For the text-containing cell, return its midpoint in [X, Y] coordinate format. 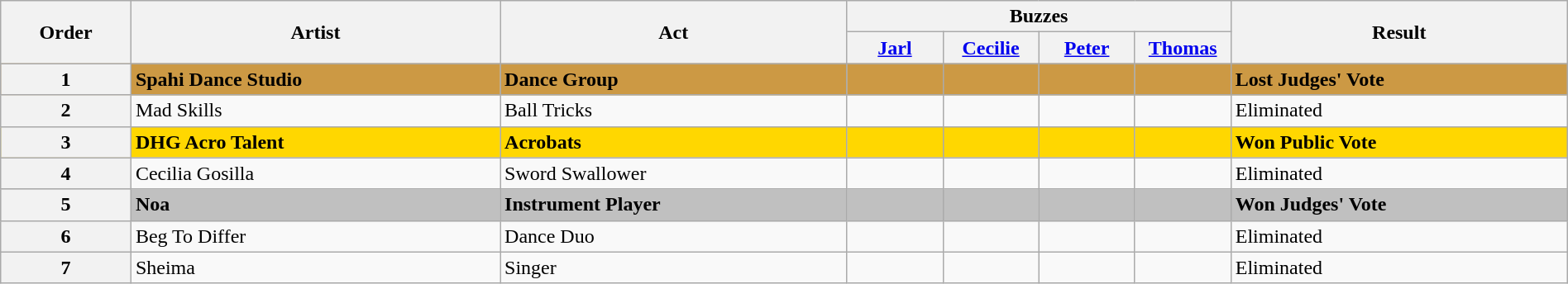
Ball Tricks [673, 111]
Noa [315, 205]
Acrobats [673, 142]
Beg To Differ [315, 236]
6 [66, 236]
DHG Acro Talent [315, 142]
Sheima [315, 267]
Peter [1087, 48]
Dance Group [673, 79]
3 [66, 142]
Instrument Player [673, 205]
2 [66, 111]
Order [66, 32]
Act [673, 32]
Buzzes [1039, 17]
4 [66, 173]
Won Public Vote [1399, 142]
Artist [315, 32]
Spahi Dance Studio [315, 79]
Won Judges' Vote [1399, 205]
Lost Judges' Vote [1399, 79]
7 [66, 267]
Singer [673, 267]
Mad Skills [315, 111]
Thomas [1183, 48]
Result [1399, 32]
1 [66, 79]
Sword Swallower [673, 173]
Dance Duo [673, 236]
5 [66, 205]
Cecilia Gosilla [315, 173]
Jarl [895, 48]
Cecilie [991, 48]
